From the cell containing the given text, extract its center point as [X, Y] coordinate. 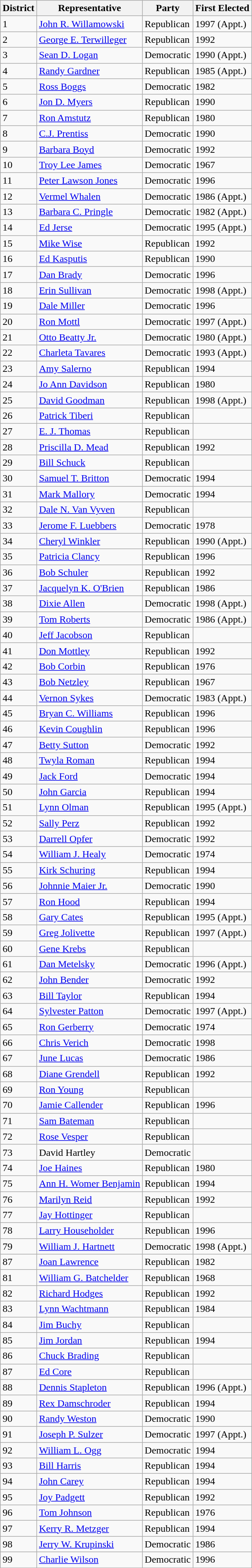
51 [19, 807]
3 [19, 55]
Jacquelyn K. O'Brien [90, 588]
1985 (Appt.) [222, 71]
7 [19, 118]
Sam Bateman [90, 1121]
43 [19, 682]
Cheryl Winkler [90, 541]
Jon D. Myers [90, 102]
Dan Metelsky [90, 964]
Jeff Jacobson [90, 635]
Vermel Whalen [90, 196]
Darrell Opfer [90, 839]
59 [19, 933]
23 [19, 369]
C.J. Prentiss [90, 133]
District [19, 8]
97 [19, 1528]
1982 (Appt.) [222, 212]
10 [19, 165]
Diane Grendell [90, 1074]
22 [19, 353]
73 [19, 1152]
Charlie Wilson [90, 1560]
55 [19, 870]
81 [19, 1278]
Bill Taylor [90, 996]
64 [19, 1011]
11 [19, 180]
Ron Gerberry [90, 1027]
83 [19, 1309]
Richard Hodges [90, 1293]
Ron Amstutz [90, 118]
20 [19, 322]
71 [19, 1121]
75 [19, 1183]
56 [19, 886]
94 [19, 1482]
18 [19, 290]
E. J. Thomas [90, 431]
Jo Ann Davidson [90, 384]
Representative [90, 8]
Sylvester Patton [90, 1011]
Amy Salerno [90, 369]
28 [19, 447]
Barbara C. Pringle [90, 212]
Ron Mottl [90, 322]
76 [19, 1199]
72 [19, 1136]
Marilyn Reid [90, 1199]
99 [19, 1560]
Randy Weston [90, 1419]
48 [19, 761]
14 [19, 228]
Joan Lawrence [90, 1262]
33 [19, 525]
53 [19, 839]
29 [19, 463]
June Lucas [90, 1058]
Twyla Roman [90, 761]
Otto Beatty Jr. [90, 337]
Erin Sullivan [90, 290]
57 [19, 901]
David Hartley [90, 1152]
William J. Hartnett [90, 1246]
Chuck Brading [90, 1356]
Lynn Wachtmann [90, 1309]
Rex Damschroder [90, 1403]
65 [19, 1027]
52 [19, 823]
Patrick Tiberi [90, 415]
60 [19, 948]
Gary Cates [90, 917]
36 [19, 572]
12 [19, 196]
Joy Padgett [90, 1497]
77 [19, 1215]
1998 [222, 1043]
Gene Krebs [90, 948]
70 [19, 1105]
93 [19, 1466]
46 [19, 729]
32 [19, 510]
Jamie Callender [90, 1105]
Tom Roberts [90, 619]
Jim Jordan [90, 1340]
Sally Perz [90, 823]
Patricia Clancy [90, 557]
35 [19, 557]
92 [19, 1450]
Dale Miller [90, 306]
63 [19, 996]
16 [19, 259]
88 [19, 1387]
86 [19, 1356]
30 [19, 478]
82 [19, 1293]
49 [19, 776]
79 [19, 1246]
William L. Ogg [90, 1450]
Charleta Tavares [90, 353]
1983 (Appt.) [222, 698]
Mark Mallory [90, 494]
5 [19, 86]
Troy Lee James [90, 165]
William J. Healy [90, 854]
Jack Ford [90, 776]
2 [19, 40]
Randy Gardner [90, 71]
25 [19, 400]
1978 [222, 525]
95 [19, 1497]
John Carey [90, 1482]
39 [19, 619]
Bill Schuck [90, 463]
William G. Batchelder [90, 1278]
Mike Wise [90, 243]
Bob Netzley [90, 682]
91 [19, 1434]
John Bender [90, 980]
Dan Brady [90, 275]
74 [19, 1168]
1984 [222, 1309]
Dixie Allen [90, 604]
Sean D. Logan [90, 55]
34 [19, 541]
90 [19, 1419]
9 [19, 149]
Party [168, 8]
61 [19, 964]
Jim Buchy [90, 1325]
26 [19, 415]
15 [19, 243]
69 [19, 1090]
Ed Jerse [90, 228]
Don Mottley [90, 651]
19 [19, 306]
Larry Householder [90, 1231]
Tom Johnson [90, 1513]
6 [19, 102]
Dale N. Van Vyven [90, 510]
21 [19, 337]
31 [19, 494]
Jerry W. Krupinski [90, 1544]
13 [19, 212]
37 [19, 588]
98 [19, 1544]
Rose Vesper [90, 1136]
Chris Verich [90, 1043]
Bryan C. Williams [90, 714]
89 [19, 1403]
8 [19, 133]
38 [19, 604]
Greg Jolivette [90, 933]
Peter Lawson Jones [90, 180]
Samuel T. Britton [90, 478]
Barbara Boyd [90, 149]
David Goodman [90, 400]
84 [19, 1325]
John R. Willamowski [90, 24]
1980 (Appt.) [222, 337]
Ron Young [90, 1090]
Kirk Schuring [90, 870]
58 [19, 917]
Kevin Coughlin [90, 729]
45 [19, 714]
4 [19, 71]
Bill Harris [90, 1466]
54 [19, 854]
Ross Boggs [90, 86]
1 [19, 24]
66 [19, 1043]
Dennis Stapleton [90, 1387]
85 [19, 1340]
Betty Sutton [90, 745]
1993 (Appt.) [222, 353]
Johnnie Maier Jr. [90, 886]
Jerome F. Luebbers [90, 525]
Priscilla D. Mead [90, 447]
50 [19, 792]
Joseph P. Sulzer [90, 1434]
24 [19, 384]
62 [19, 980]
78 [19, 1231]
First Elected [222, 8]
1968 [222, 1278]
42 [19, 666]
Kerry R. Metzger [90, 1528]
Ron Hood [90, 901]
Bob Corbin [90, 666]
Joe Haines [90, 1168]
George E. Terwilleger [90, 40]
Bob Schuler [90, 572]
27 [19, 431]
Jay Hottinger [90, 1215]
Vernon Sykes [90, 698]
Ed Kasputis [90, 259]
41 [19, 651]
40 [19, 635]
John Garcia [90, 792]
67 [19, 1058]
Ed Core [90, 1372]
47 [19, 745]
96 [19, 1513]
Ann H. Womer Benjamin [90, 1183]
68 [19, 1074]
Lynn Olman [90, 807]
44 [19, 698]
17 [19, 275]
